From the cell containing the given text, extract its center point as [X, Y] coordinate. 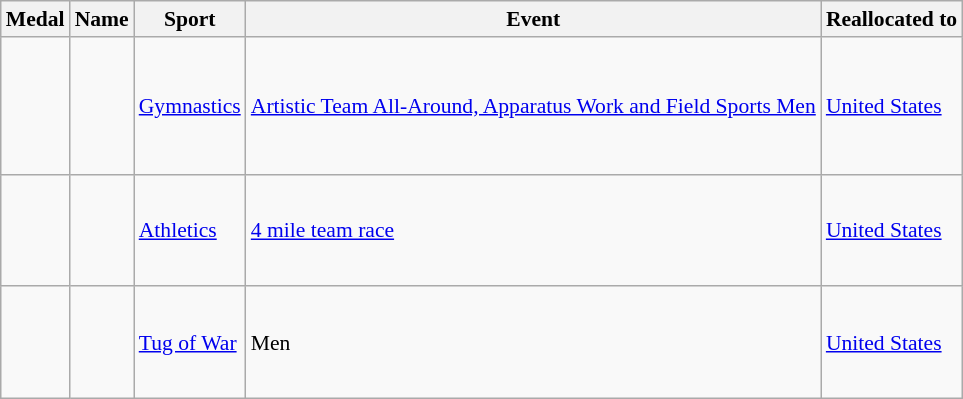
Gymnastics [190, 106]
Artistic Team All-Around, Apparatus Work and Field Sports Men [534, 106]
Athletics [190, 230]
Tug of War [190, 343]
Sport [190, 19]
Event [534, 19]
Men [534, 343]
Reallocated to [892, 19]
Name [102, 19]
4 mile team race [534, 230]
Medal [36, 19]
